Output the [x, y] coordinate of the center of the cell containing the given text.  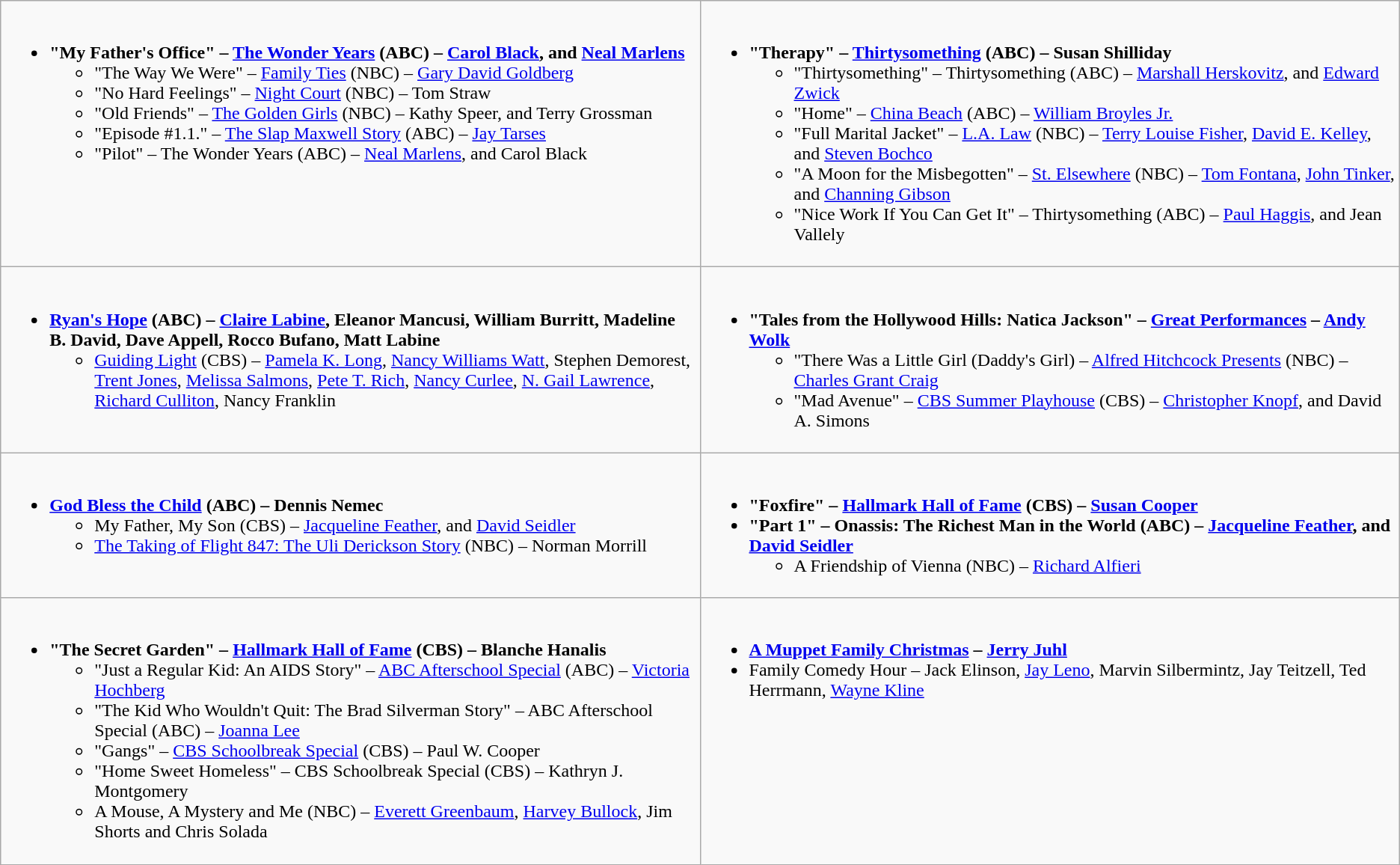
A Muppet Family Christmas – Jerry JuhlFamily Comedy Hour – Jack Elinson, Jay Leno, Marvin Silbermintz, Jay Teitzell, Ted Herrmann, Wayne Kline [1050, 731]
